From the cell containing the given text, extract its center point as [x, y] coordinate. 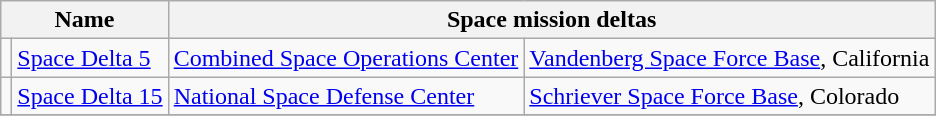
Space Delta 15 [90, 96]
National Space Defense Center [346, 96]
Space mission deltas [552, 20]
Combined Space Operations Center [346, 58]
Schriever Space Force Base, Colorado [730, 96]
Name [84, 20]
Vandenberg Space Force Base, California [730, 58]
Space Delta 5 [90, 58]
